Scan for the cell matching the given text and deliver its (x, y) coordinate at center. 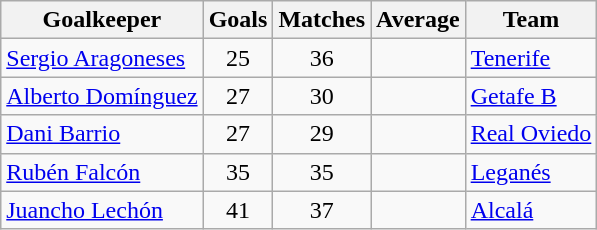
Getafe B (531, 96)
41 (238, 210)
Juancho Lechón (102, 210)
Dani Barrio (102, 134)
Sergio Aragoneses (102, 58)
36 (322, 58)
Real Oviedo (531, 134)
Leganés (531, 172)
Goalkeeper (102, 20)
29 (322, 134)
25 (238, 58)
Matches (322, 20)
Team (531, 20)
Alberto Domínguez (102, 96)
Goals (238, 20)
Average (418, 20)
30 (322, 96)
Rubén Falcón (102, 172)
Tenerife (531, 58)
Alcalá (531, 210)
37 (322, 210)
